Identify which cell holds the provided text, then report its (x, y) central coordinate. 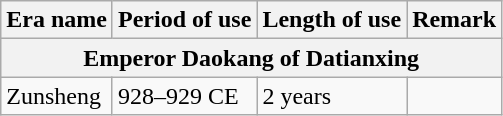
Emperor Daokang of Datianxing (252, 58)
Remark (454, 20)
Length of use (332, 20)
Period of use (184, 20)
2 years (332, 96)
Era name (57, 20)
Zunsheng (57, 96)
928–929 CE (184, 96)
